Detect which cell encompasses the target text, then output its (X, Y) center coordinate. 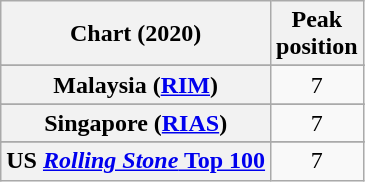
Singapore (RIAS) (136, 123)
US Rolling Stone Top 100 (136, 161)
Peakposition (317, 34)
Chart (2020) (136, 34)
Malaysia (RIM) (136, 85)
